Pinpoint the cell where the given text exists, returning its [x, y] midpoint coordinate. 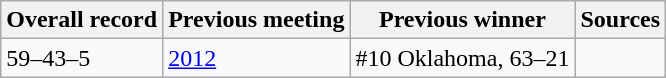
59–43–5 [82, 58]
Previous meeting [256, 20]
Previous winner [462, 20]
Overall record [82, 20]
Sources [620, 20]
2012 [256, 58]
#10 Oklahoma, 63–21 [462, 58]
